Locate the cell with the specified text and output its (X, Y) center coordinate. 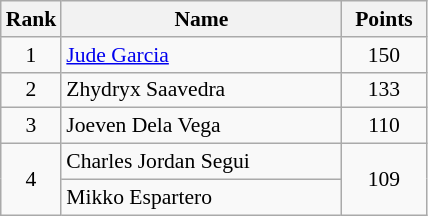
Zhydryx Saavedra (201, 90)
2 (32, 90)
150 (384, 55)
133 (384, 90)
110 (384, 126)
109 (384, 180)
Joeven Dela Vega (201, 126)
Jude Garcia (201, 55)
Points (384, 19)
4 (32, 180)
1 (32, 55)
Rank (32, 19)
Name (201, 19)
Charles Jordan Segui (201, 162)
Mikko Espartero (201, 197)
3 (32, 126)
